Provide the [x, y] coordinate of the cell's center where the given text is located.  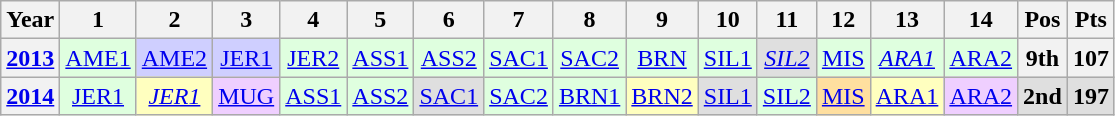
4 [314, 20]
BRN1 [589, 96]
Year [30, 20]
14 [981, 20]
197 [1090, 96]
13 [907, 20]
AME1 [98, 58]
Pts [1090, 20]
JER2 [314, 58]
BRN2 [662, 96]
2013 [30, 58]
6 [449, 20]
107 [1090, 58]
10 [728, 20]
9 [662, 20]
1 [98, 20]
12 [843, 20]
2014 [30, 96]
11 [786, 20]
AME2 [174, 58]
7 [519, 20]
5 [380, 20]
2nd [1043, 96]
MUG [246, 96]
3 [246, 20]
2 [174, 20]
9th [1043, 58]
BRN [662, 58]
8 [589, 20]
Pos [1043, 20]
